Provide the [X, Y] coordinate of the cell's center where the given text is located.  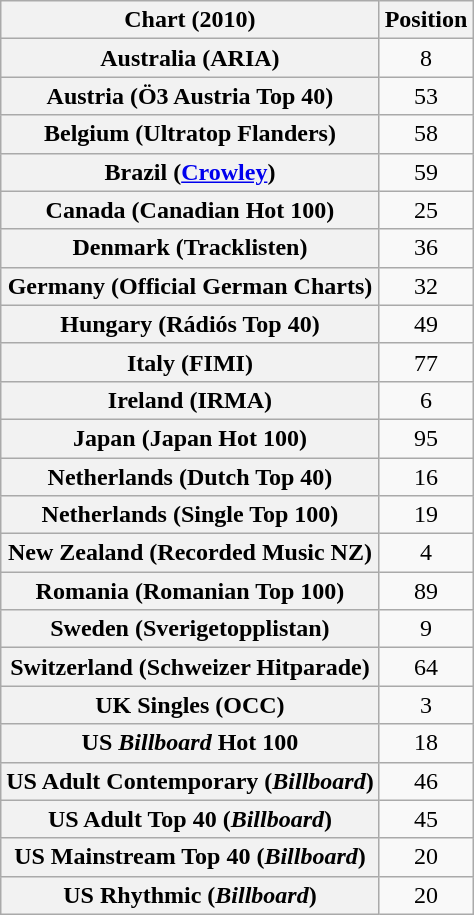
18 [426, 743]
4 [426, 553]
Italy (FIMI) [190, 362]
UK Singles (OCC) [190, 705]
US Adult Top 40 (Billboard) [190, 819]
US Mainstream Top 40 (Billboard) [190, 857]
59 [426, 172]
Netherlands (Dutch Top 40) [190, 477]
Position [426, 20]
Japan (Japan Hot 100) [190, 438]
16 [426, 477]
53 [426, 96]
45 [426, 819]
25 [426, 210]
Canada (Canadian Hot 100) [190, 210]
36 [426, 248]
Chart (2010) [190, 20]
32 [426, 286]
6 [426, 400]
Switzerland (Schweizer Hitparade) [190, 667]
49 [426, 324]
US Adult Contemporary (Billboard) [190, 781]
89 [426, 591]
Brazil (Crowley) [190, 172]
77 [426, 362]
New Zealand (Recorded Music NZ) [190, 553]
9 [426, 629]
US Billboard Hot 100 [190, 743]
8 [426, 58]
46 [426, 781]
64 [426, 667]
3 [426, 705]
Ireland (IRMA) [190, 400]
19 [426, 515]
US Rhythmic (Billboard) [190, 895]
95 [426, 438]
Belgium (Ultratop Flanders) [190, 134]
Austria (Ö3 Austria Top 40) [190, 96]
Australia (ARIA) [190, 58]
Netherlands (Single Top 100) [190, 515]
Denmark (Tracklisten) [190, 248]
Sweden (Sverigetopplistan) [190, 629]
Germany (Official German Charts) [190, 286]
Hungary (Rádiós Top 40) [190, 324]
Romania (Romanian Top 100) [190, 591]
58 [426, 134]
